Return (X, Y) of the center of cell containing provided text 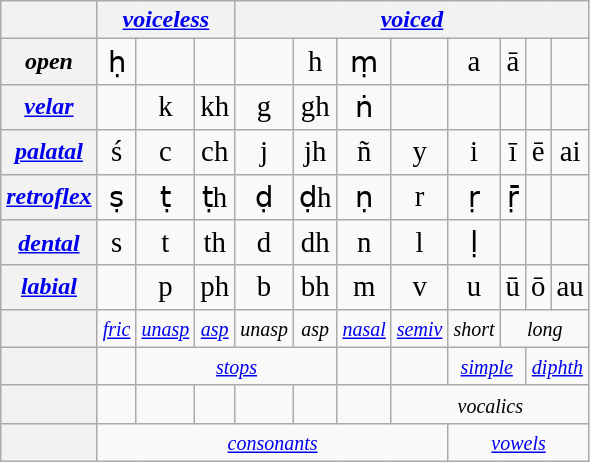
ō (538, 287)
consonants (272, 442)
ch (215, 152)
ś (116, 152)
retroflex (49, 197)
open (49, 62)
stops (236, 366)
kh (215, 107)
short (474, 328)
th (215, 243)
vocalics (490, 404)
diphth (558, 366)
ṅ (364, 107)
palatal (49, 152)
ṭh (215, 197)
jh (314, 152)
ḷ (474, 243)
gh (314, 107)
d (264, 243)
labial (49, 287)
ū (512, 287)
voiceless (166, 20)
nasal (364, 328)
fric (116, 328)
ṣ (116, 197)
n (364, 243)
b (264, 287)
a (474, 62)
vowels (518, 442)
v (420, 287)
simple (487, 366)
ī (512, 152)
p (166, 287)
u (474, 287)
au (570, 287)
k (166, 107)
s (116, 243)
g (264, 107)
bh (314, 287)
m (364, 287)
r (420, 197)
l (420, 243)
i (474, 152)
y (420, 152)
ḍh (314, 197)
dental (49, 243)
ē (538, 152)
ai (570, 152)
ph (215, 287)
c (166, 152)
voiced (412, 20)
velar (49, 107)
ṇ (364, 197)
ṛ (474, 197)
ṭ (166, 197)
j (264, 152)
long (544, 328)
ā (512, 62)
ḍ (264, 197)
dh (314, 243)
h (314, 62)
ṝ (512, 197)
ṃ (364, 62)
ḥ (116, 62)
semiv (420, 328)
t (166, 243)
ñ (364, 152)
